Scan for the cell matching the given text and deliver its (x, y) coordinate at center. 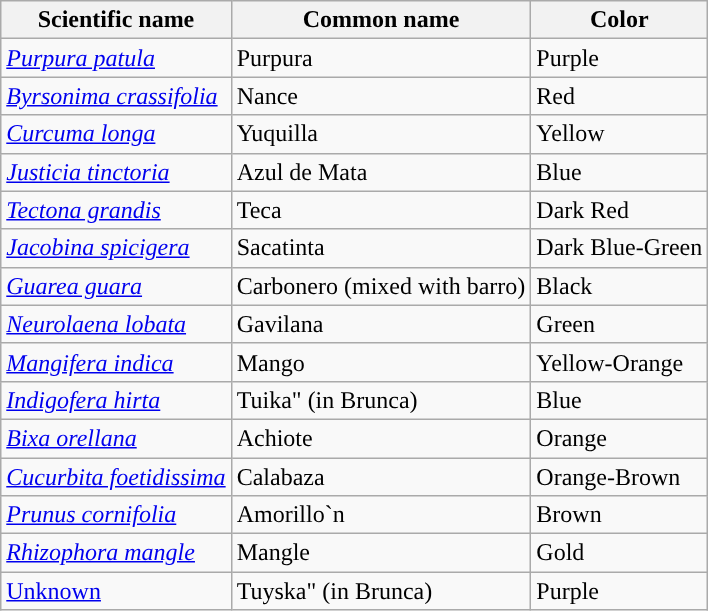
Mango (381, 362)
Unknown (116, 591)
Tectona grandis (116, 210)
Curcuma longa (116, 134)
Cucurbita foetidissima (116, 477)
Brown (620, 515)
Calabaza (381, 477)
Green (620, 324)
Amorillo`n (381, 515)
Dark Blue-Green (620, 248)
Indigofera hirta (116, 400)
Mangle (381, 553)
Justicia tinctoria (116, 172)
Orange-Brown (620, 477)
Dark Red (620, 210)
Orange (620, 438)
Jacobina spicigera (116, 248)
Achiote (381, 438)
Bixa orellana (116, 438)
Gold (620, 553)
Scientific name (116, 20)
Carbonero (mixed with barro) (381, 286)
Neurolaena lobata (116, 324)
Tuika" (in Brunca) (381, 400)
Prunus cornifolia (116, 515)
Sacatinta (381, 248)
Yellow (620, 134)
Common name (381, 20)
Red (620, 96)
Yuquilla (381, 134)
Nance (381, 96)
Teca (381, 210)
Color (620, 20)
Yellow-Orange (620, 362)
Mangifera indica (116, 362)
Guarea guara (116, 286)
Byrsonima crassifolia (116, 96)
Gavilana (381, 324)
Tuyska" (in Brunca) (381, 591)
Azul de Mata (381, 172)
Black (620, 286)
Rhizophora mangle (116, 553)
Purpura (381, 58)
Purpura patula (116, 58)
